Return [x, y] of the center of cell containing provided text 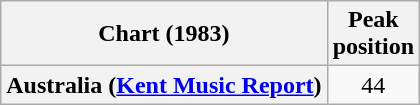
Chart (1983) [164, 34]
Peakposition [373, 34]
Australia (Kent Music Report) [164, 85]
44 [373, 85]
